Extract the (X, Y) coordinate from the center of the cell holding the provided text.  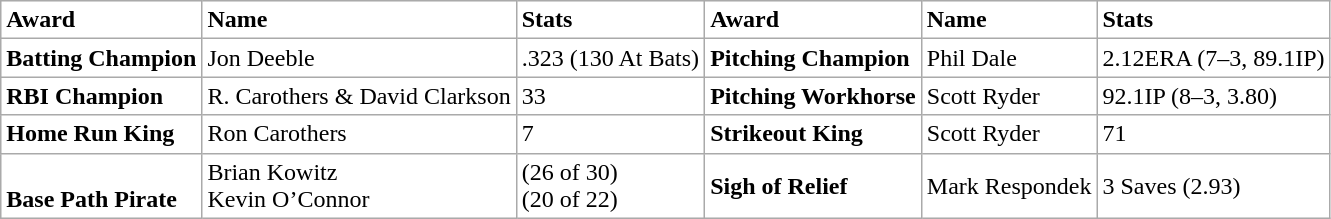
.323 (130 At Bats) (610, 58)
R. Carothers & David Clarkson (359, 96)
92.1IP (8–3, 3.80) (1214, 96)
Phil Dale (1009, 58)
Base Path Pirate (102, 186)
Jon Deeble (359, 58)
2.12ERA (7–3, 89.1IP) (1214, 58)
Sigh of Relief (814, 186)
Mark Respondek (1009, 186)
Batting Champion (102, 58)
3 Saves (2.93) (1214, 186)
(26 of 30)(20 of 22) (610, 186)
33 (610, 96)
Strikeout King (814, 134)
7 (610, 134)
Pitching Champion (814, 58)
Home Run King (102, 134)
71 (1214, 134)
RBI Champion (102, 96)
Pitching Workhorse (814, 96)
Ron Carothers (359, 134)
Brian KowitzKevin O’Connor (359, 186)
